Scan for the cell matching the given text and deliver its (X, Y) coordinate at center. 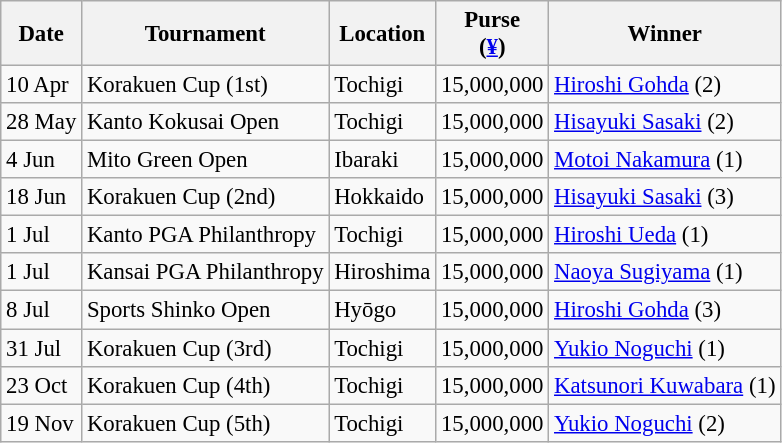
4 Jun (42, 160)
Hiroshima (382, 273)
Winner (665, 34)
Korakuen Cup (1st) (206, 85)
Naoya Sugiyama (1) (665, 273)
Date (42, 34)
Kansai PGA Philanthropy (206, 273)
Hiroshi Ueda (1) (665, 235)
28 May (42, 122)
Katsunori Kuwabara (1) (665, 385)
8 Jul (42, 310)
Tournament (206, 34)
Hisayuki Sasaki (3) (665, 197)
Korakuen Cup (4th) (206, 385)
Korakuen Cup (2nd) (206, 197)
Hiroshi Gohda (2) (665, 85)
Mito Green Open (206, 160)
31 Jul (42, 348)
Hiroshi Gohda (3) (665, 310)
Korakuen Cup (3rd) (206, 348)
Hokkaido (382, 197)
Purse(¥) (492, 34)
10 Apr (42, 85)
Kanto Kokusai Open (206, 122)
18 Jun (42, 197)
23 Oct (42, 385)
Korakuen Cup (5th) (206, 423)
Sports Shinko Open (206, 310)
Kanto PGA Philanthropy (206, 235)
Hisayuki Sasaki (2) (665, 122)
Location (382, 34)
Motoi Nakamura (1) (665, 160)
Yukio Noguchi (2) (665, 423)
Ibaraki (382, 160)
Hyōgo (382, 310)
Yukio Noguchi (1) (665, 348)
19 Nov (42, 423)
